Capture the cell that displays the provided text and extract its [X, Y] central coordinate. 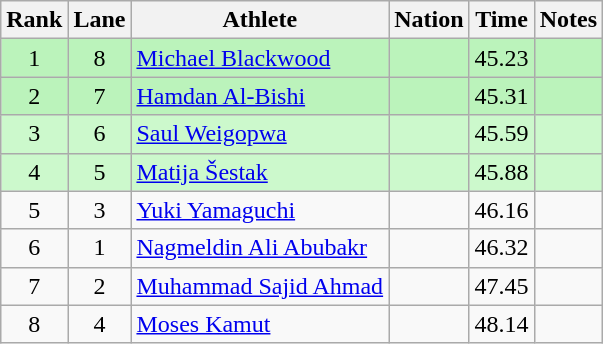
Hamdan Al-Bishi [260, 96]
Notes [568, 20]
47.45 [502, 286]
45.31 [502, 96]
Saul Weigopwa [260, 134]
Michael Blackwood [260, 58]
Time [502, 20]
45.88 [502, 172]
46.32 [502, 248]
45.59 [502, 134]
Athlete [260, 20]
Moses Kamut [260, 324]
Nation [429, 20]
Lane [100, 20]
48.14 [502, 324]
Yuki Yamaguchi [260, 210]
Rank [34, 20]
Matija Šestak [260, 172]
Muhammad Sajid Ahmad [260, 286]
Nagmeldin Ali Abubakr [260, 248]
45.23 [502, 58]
46.16 [502, 210]
